Search for the cell housing the specified text and yield its [x, y] center coordinate. 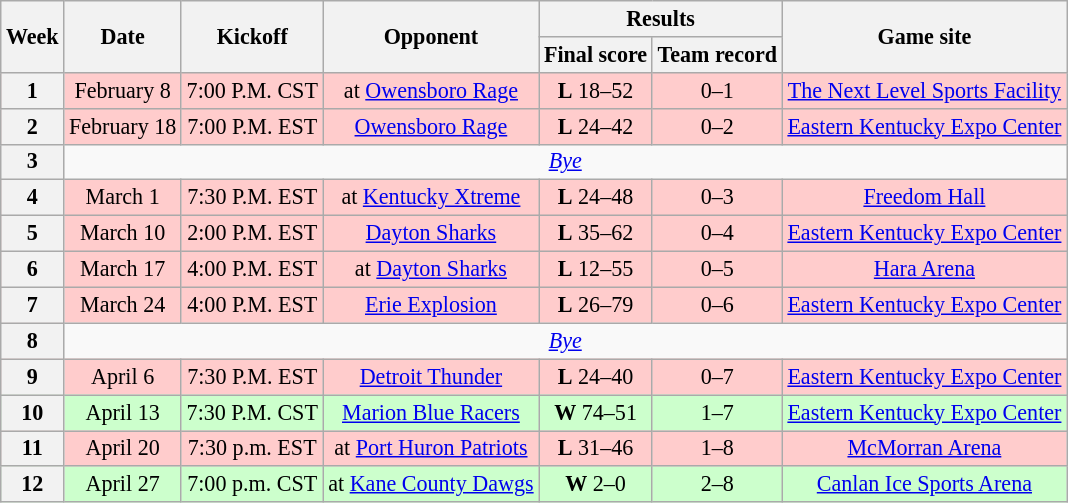
7:00 p.m. CST [252, 484]
11 [32, 448]
April 27 [123, 484]
7 [32, 305]
9 [32, 377]
Dayton Sharks [431, 233]
Kickoff [252, 36]
Team record [717, 54]
at Kentucky Xtreme [431, 198]
7:30 p.m. EST [252, 448]
12 [32, 484]
L 24–40 [596, 377]
7:00 P.M. EST [252, 126]
Results [660, 18]
at Owensboro Rage [431, 90]
McMorran Arena [924, 448]
Owensboro Rage [431, 126]
0–2 [717, 126]
L 35–62 [596, 233]
March 10 [123, 233]
L 31–46 [596, 448]
L 24–42 [596, 126]
7:30 P.M. CST [252, 412]
0–3 [717, 198]
4 [32, 198]
0–6 [717, 305]
1–7 [717, 412]
7:00 P.M. CST [252, 90]
W 2–0 [596, 484]
L 24–48 [596, 198]
February 8 [123, 90]
2–8 [717, 484]
5 [32, 233]
0–5 [717, 269]
6 [32, 269]
Hara Arena [924, 269]
L 26–79 [596, 305]
Final score [596, 54]
Detroit Thunder [431, 377]
April 6 [123, 377]
March 24 [123, 305]
L 18–52 [596, 90]
at Dayton Sharks [431, 269]
April 20 [123, 448]
0–4 [717, 233]
L 12–55 [596, 269]
Marion Blue Racers [431, 412]
Freedom Hall [924, 198]
Date [123, 36]
March 17 [123, 269]
2:00 P.M. EST [252, 233]
The Next Level Sports Facility [924, 90]
Game site [924, 36]
at Kane County Dawgs [431, 484]
Canlan Ice Sports Arena [924, 484]
2 [32, 126]
March 1 [123, 198]
1–8 [717, 448]
0–7 [717, 377]
0–1 [717, 90]
February 18 [123, 126]
Week [32, 36]
April 13 [123, 412]
3 [32, 162]
Opponent [431, 36]
8 [32, 341]
1 [32, 90]
10 [32, 412]
Erie Explosion [431, 305]
W 74–51 [596, 412]
at Port Huron Patriots [431, 448]
